Extract the [X, Y] coordinate from the center of the cell holding the provided text.  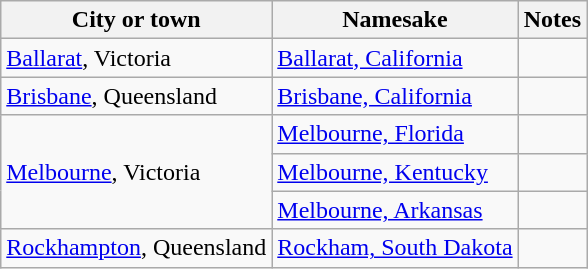
Brisbane, California [395, 96]
Ballarat, Victoria [136, 58]
Rockham, South Dakota [395, 248]
Melbourne, Kentucky [395, 172]
Namesake [395, 20]
City or town [136, 20]
Melbourne, Arkansas [395, 210]
Brisbane, Queensland [136, 96]
Melbourne, Florida [395, 134]
Notes [552, 20]
Melbourne, Victoria [136, 172]
Ballarat, California [395, 58]
Rockhampton, Queensland [136, 248]
